For the text-containing cell, return its midpoint in (x, y) coordinate format. 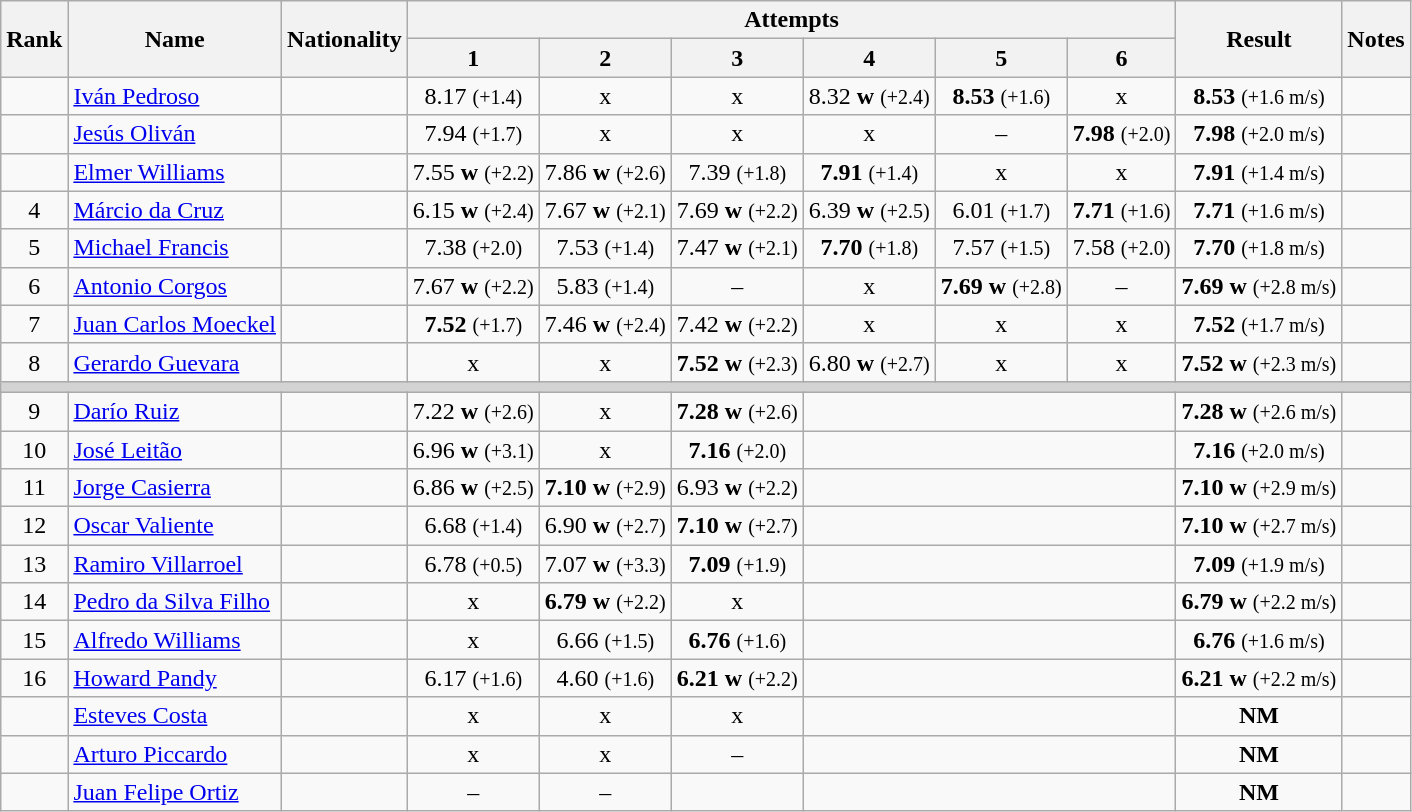
Result (1259, 39)
7.70 (+1.8 m/s) (1259, 248)
6.96 w (+3.1) (473, 449)
7.28 w (+2.6) (737, 411)
7.67 w (+2.2) (473, 286)
7.22 w (+2.6) (473, 411)
7.46 w (+2.4) (605, 324)
Notes (1376, 39)
Juan Carlos Moeckel (175, 324)
Nationality (345, 39)
5.83 (+1.4) (605, 286)
7.16 (+2.0 m/s) (1259, 449)
7.58 (+2.0) (1122, 248)
9 (34, 411)
7.91 (+1.4 m/s) (1259, 172)
6.90 w (+2.7) (605, 526)
6.15 w (+2.4) (473, 210)
Esteves Costa (175, 716)
Darío Ruiz (175, 411)
4.60 (+1.6) (605, 678)
Attempts (792, 20)
7.52 (+1.7 m/s) (1259, 324)
7.53 (+1.4) (605, 248)
Antonio Corgos (175, 286)
7.67 w (+2.1) (605, 210)
7.38 (+2.0) (473, 248)
7.52 (+1.7) (473, 324)
Ramiro Villarroel (175, 564)
Iván Pedroso (175, 96)
11 (34, 488)
2 (605, 58)
10 (34, 449)
7.98 (+2.0) (1122, 134)
Oscar Valiente (175, 526)
Jesús Oliván (175, 134)
3 (737, 58)
7.47 w (+2.1) (737, 248)
6.79 w (+2.2 m/s) (1259, 602)
7.69 w (+2.8 m/s) (1259, 286)
6.66 (+1.5) (605, 640)
7.28 w (+2.6 m/s) (1259, 411)
7.55 w (+2.2) (473, 172)
8 (34, 362)
7.94 (+1.7) (473, 134)
6.01 (+1.7) (1001, 210)
Howard Pandy (175, 678)
7.91 (+1.4) (869, 172)
8.17 (+1.4) (473, 96)
6.78 (+0.5) (473, 564)
6.17 (+1.6) (473, 678)
8.53 (+1.6 m/s) (1259, 96)
13 (34, 564)
7.10 w (+2.7 m/s) (1259, 526)
Gerardo Guevara (175, 362)
7.69 w (+2.8) (1001, 286)
Elmer Williams (175, 172)
12 (34, 526)
7.09 (+1.9 m/s) (1259, 564)
7.10 w (+2.9) (605, 488)
1 (473, 58)
8.32 w (+2.4) (869, 96)
15 (34, 640)
Michael Francis (175, 248)
7.07 w (+3.3) (605, 564)
7.86 w (+2.6) (605, 172)
7.39 (+1.8) (737, 172)
6.39 w (+2.5) (869, 210)
Juan Felipe Ortiz (175, 792)
7.42 w (+2.2) (737, 324)
6.79 w (+2.2) (605, 602)
6.68 (+1.4) (473, 526)
6.86 w (+2.5) (473, 488)
Márcio da Cruz (175, 210)
16 (34, 678)
7.10 w (+2.7) (737, 526)
7.10 w (+2.9 m/s) (1259, 488)
7 (34, 324)
Jorge Casierra (175, 488)
7.69 w (+2.2) (737, 210)
Name (175, 39)
7.71 (+1.6) (1122, 210)
6.21 w (+2.2) (737, 678)
7.71 (+1.6 m/s) (1259, 210)
José Leitão (175, 449)
7.16 (+2.0) (737, 449)
6.21 w (+2.2 m/s) (1259, 678)
Rank (34, 39)
7.57 (+1.5) (1001, 248)
14 (34, 602)
8.53 (+1.6) (1001, 96)
6.80 w (+2.7) (869, 362)
7.70 (+1.8) (869, 248)
7.52 w (+2.3 m/s) (1259, 362)
6.76 (+1.6 m/s) (1259, 640)
Alfredo Williams (175, 640)
7.52 w (+2.3) (737, 362)
Pedro da Silva Filho (175, 602)
6.93 w (+2.2) (737, 488)
Arturo Piccardo (175, 754)
7.09 (+1.9) (737, 564)
6.76 (+1.6) (737, 640)
7.98 (+2.0 m/s) (1259, 134)
